Pinpoint the cell where the given text exists, returning its [X, Y] midpoint coordinate. 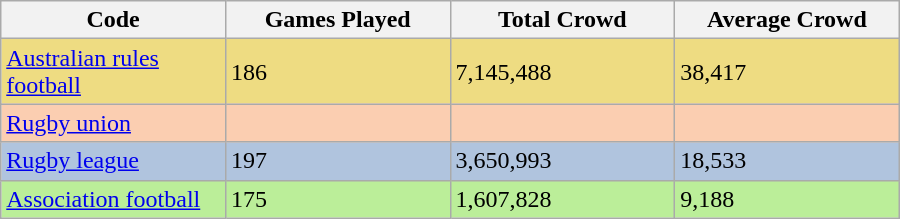
Association football [114, 199]
3,650,993 [562, 161]
Code [114, 20]
9,188 [788, 199]
175 [338, 199]
Rugby union [114, 123]
Average Crowd [788, 20]
Rugby league [114, 161]
38,417 [788, 72]
18,533 [788, 161]
7,145,488 [562, 72]
Total Crowd [562, 20]
1,607,828 [562, 199]
Games Played [338, 20]
Australian rules football [114, 72]
197 [338, 161]
186 [338, 72]
